Determine the (x, y) coordinate at the center of the cell enclosing the given text.  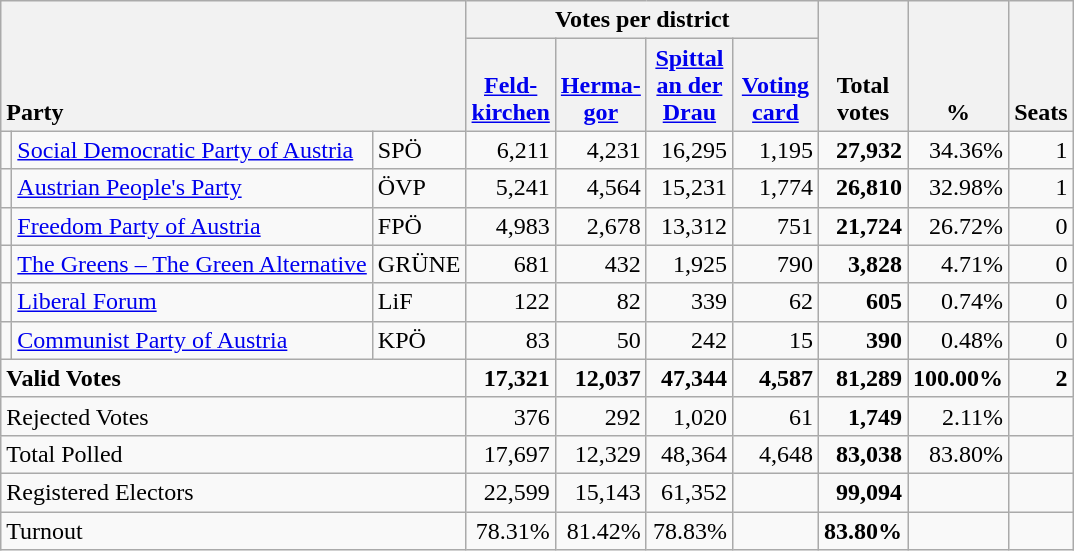
4,983 (510, 226)
Herma-gor (600, 85)
17,697 (510, 454)
GRÜNE (419, 264)
LiF (419, 302)
681 (510, 264)
0.74% (958, 302)
1,749 (862, 416)
13,312 (689, 226)
751 (775, 226)
2,678 (600, 226)
Valid Votes (234, 378)
78.83% (689, 531)
Turnout (234, 531)
4,648 (775, 454)
100.00% (958, 378)
6,211 (510, 150)
78.31% (510, 531)
Seats (1041, 66)
17,321 (510, 378)
FPÖ (419, 226)
Rejected Votes (234, 416)
16,295 (689, 150)
4,587 (775, 378)
1,774 (775, 188)
81.42% (600, 531)
4,231 (600, 150)
12,329 (600, 454)
99,094 (862, 492)
Votingcard (775, 85)
48,364 (689, 454)
32.98% (958, 188)
61,352 (689, 492)
2 (1041, 378)
Votes per district (642, 20)
Freedom Party of Austria (192, 226)
Party (234, 66)
605 (862, 302)
292 (600, 416)
81,289 (862, 378)
27,932 (862, 150)
339 (689, 302)
390 (862, 340)
83 (510, 340)
26,810 (862, 188)
KPÖ (419, 340)
ÖVP (419, 188)
34.36% (958, 150)
Communist Party of Austria (192, 340)
62 (775, 302)
4.71% (958, 264)
432 (600, 264)
83,038 (862, 454)
Feld-kirchen (510, 85)
1,195 (775, 150)
26.72% (958, 226)
Spittalan derDrau (689, 85)
3,828 (862, 264)
Liberal Forum (192, 302)
1,925 (689, 264)
22,599 (510, 492)
15 (775, 340)
SPÖ (419, 150)
1,020 (689, 416)
50 (600, 340)
47,344 (689, 378)
4,564 (600, 188)
21,724 (862, 226)
% (958, 66)
2.11% (958, 416)
15,143 (600, 492)
Austrian People's Party (192, 188)
82 (600, 302)
Total Polled (234, 454)
12,037 (600, 378)
Registered Electors (234, 492)
376 (510, 416)
242 (689, 340)
Totalvotes (862, 66)
The Greens – The Green Alternative (192, 264)
Social Democratic Party of Austria (192, 150)
15,231 (689, 188)
5,241 (510, 188)
790 (775, 264)
0.48% (958, 340)
61 (775, 416)
122 (510, 302)
